Extract the [X, Y] coordinate from the center of the cell holding the provided text.  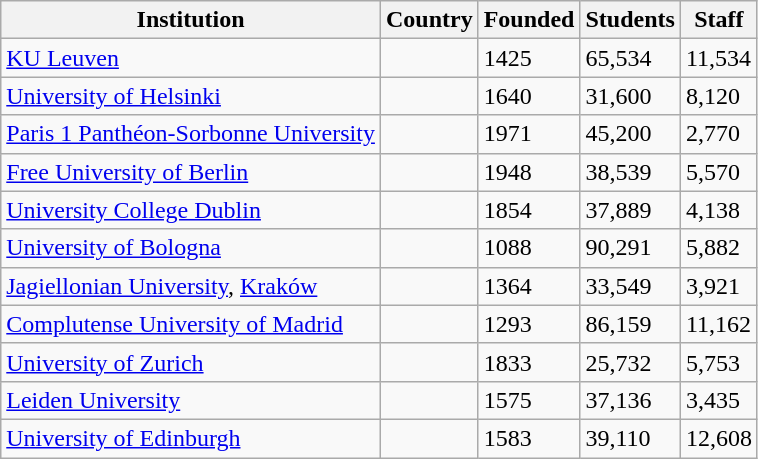
Students [630, 20]
86,159 [630, 324]
1971 [529, 134]
1833 [529, 362]
Leiden University [191, 400]
5,570 [718, 172]
Free University of Berlin [191, 172]
65,534 [630, 58]
University of Helsinki [191, 96]
1640 [529, 96]
Complutense University of Madrid [191, 324]
Paris 1 Panthéon-Sorbonne University [191, 134]
Founded [529, 20]
University of Zurich [191, 362]
25,732 [630, 362]
5,882 [718, 248]
University of Edinburgh [191, 438]
1293 [529, 324]
37,889 [630, 210]
11,534 [718, 58]
4,138 [718, 210]
33,549 [630, 286]
37,136 [630, 400]
39,110 [630, 438]
31,600 [630, 96]
1854 [529, 210]
90,291 [630, 248]
University College Dublin [191, 210]
1088 [529, 248]
1948 [529, 172]
8,120 [718, 96]
Country [429, 20]
3,921 [718, 286]
University of Bologna [191, 248]
Institution [191, 20]
5,753 [718, 362]
Staff [718, 20]
3,435 [718, 400]
KU Leuven [191, 58]
1575 [529, 400]
2,770 [718, 134]
Jagiellonian University, Kraków [191, 286]
1364 [529, 286]
38,539 [630, 172]
45,200 [630, 134]
1425 [529, 58]
1583 [529, 438]
12,608 [718, 438]
11,162 [718, 324]
